Extract the [X, Y] coordinate from the center of the cell holding the provided text.  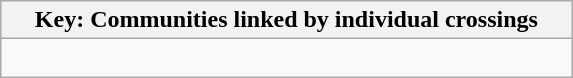
Key: Communities linked by individual crossings [286, 20]
